Search for the cell housing the specified text and yield its [x, y] center coordinate. 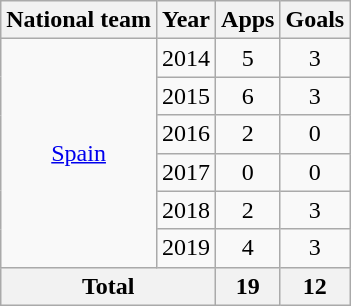
2015 [186, 96]
19 [248, 286]
2016 [186, 134]
2014 [186, 58]
Goals [315, 20]
Year [186, 20]
6 [248, 96]
4 [248, 248]
5 [248, 58]
National team [79, 20]
Apps [248, 20]
Total [108, 286]
Spain [79, 153]
2018 [186, 210]
12 [315, 286]
2017 [186, 172]
2019 [186, 248]
